Extract the [X, Y] coordinate from the center of the cell holding the provided text.  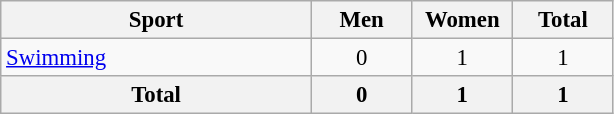
Women [462, 20]
Men [362, 20]
Swimming [156, 58]
Sport [156, 20]
